Provide the [X, Y] coordinate of the cell's center where the given text is located.  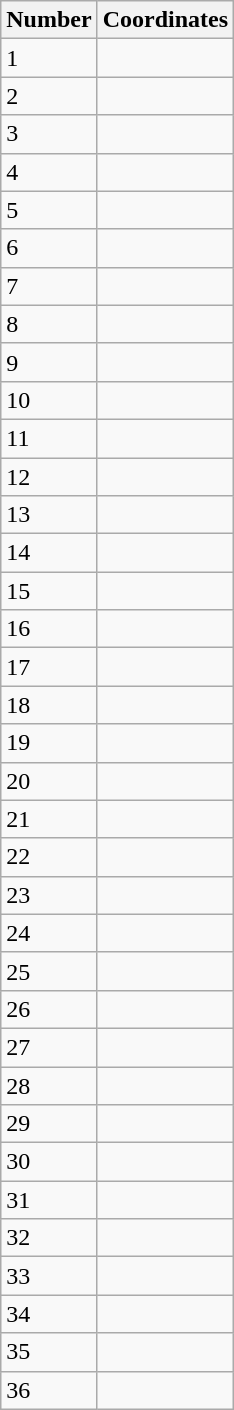
2 [49, 96]
32 [49, 1238]
20 [49, 781]
25 [49, 971]
8 [49, 324]
19 [49, 743]
28 [49, 1085]
5 [49, 210]
36 [49, 1390]
7 [49, 286]
34 [49, 1314]
14 [49, 553]
27 [49, 1047]
13 [49, 515]
33 [49, 1276]
22 [49, 857]
1 [49, 58]
21 [49, 819]
24 [49, 933]
Number [49, 20]
31 [49, 1200]
35 [49, 1352]
30 [49, 1162]
23 [49, 895]
11 [49, 438]
10 [49, 400]
4 [49, 172]
15 [49, 591]
17 [49, 667]
26 [49, 1009]
9 [49, 362]
Coordinates [165, 20]
18 [49, 705]
6 [49, 248]
12 [49, 477]
29 [49, 1124]
16 [49, 629]
3 [49, 134]
